Return the (X, Y) coordinate for the center point of the cell that contains the specified text.  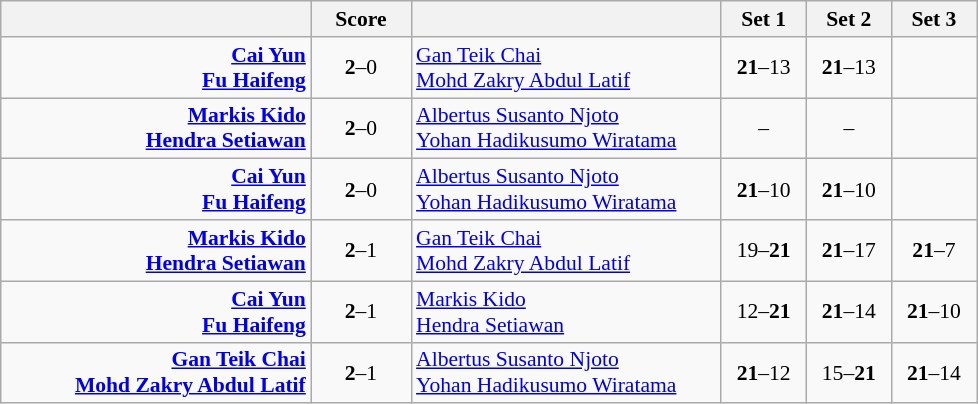
21–17 (848, 250)
15–21 (848, 372)
Score (361, 19)
19–21 (764, 250)
Set 2 (848, 19)
21–12 (764, 372)
Set 3 (934, 19)
21–7 (934, 250)
12–21 (764, 312)
Set 1 (764, 19)
